Provide the (x, y) coordinate of the cell's center where the given text is located.  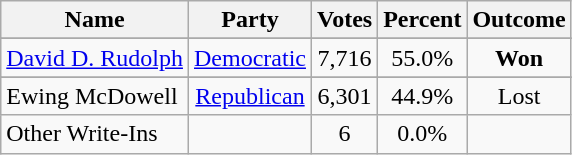
Percent (422, 20)
44.9% (422, 96)
Ewing McDowell (95, 96)
6,301 (344, 96)
Name (95, 20)
Other Write-Ins (95, 134)
Outcome (519, 20)
6 (344, 134)
Party (250, 20)
David D. Rudolph (95, 58)
Lost (519, 96)
55.0% (422, 58)
Democratic (250, 58)
0.0% (422, 134)
Republican (250, 96)
7,716 (344, 58)
Won (519, 58)
Votes (344, 20)
